Locate the cell with the specified text and output its (X, Y) center coordinate. 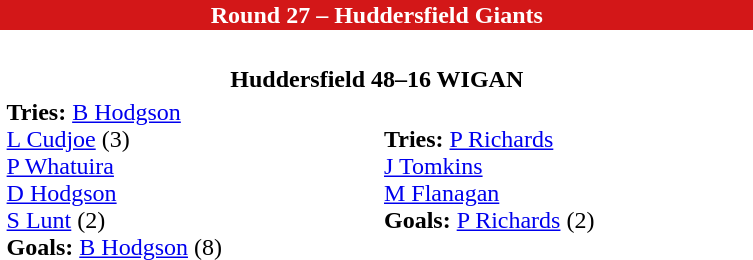
Round 27 – Huddersfield Giants (377, 15)
Huddersfield 48–16 WIGAN (376, 79)
